Scan for the cell matching the given text and deliver its [X, Y] coordinate at center. 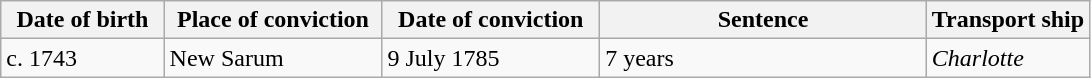
Date of birth [82, 20]
Charlotte [1008, 58]
9 July 1785 [491, 58]
Place of conviction [273, 20]
Date of conviction [491, 20]
7 years [764, 58]
New Sarum [273, 58]
c. 1743 [82, 58]
Transport ship [1008, 20]
Sentence [764, 20]
